Output the (x, y) coordinate of the center of the cell containing the given text.  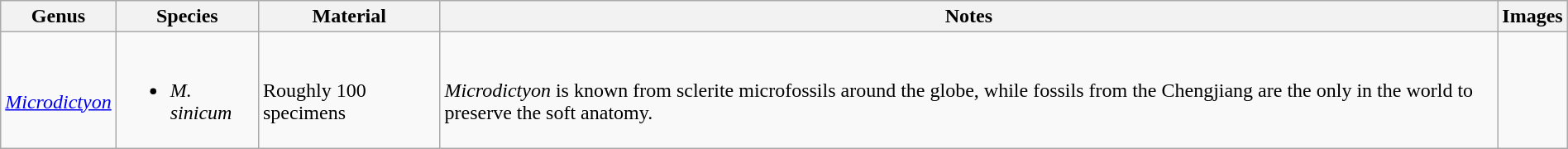
Genus (58, 17)
Material (349, 17)
Notes (969, 17)
M. sinicum (187, 90)
Microdictyon (58, 90)
Species (187, 17)
Roughly 100 specimens (349, 90)
Images (1532, 17)
